Capture the cell that displays the provided text and extract its [x, y] central coordinate. 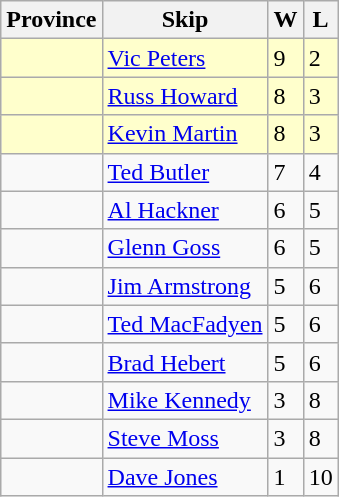
Dave Jones [185, 477]
10 [320, 477]
9 [286, 58]
Al Hackner [185, 210]
L [320, 20]
Vic Peters [185, 58]
Jim Armstrong [185, 286]
Brad Hebert [185, 362]
Russ Howard [185, 96]
Kevin Martin [185, 134]
2 [320, 58]
Ted Butler [185, 172]
Skip [185, 20]
1 [286, 477]
4 [320, 172]
Mike Kennedy [185, 400]
Steve Moss [185, 438]
Glenn Goss [185, 248]
Ted MacFadyen [185, 324]
W [286, 20]
Province [52, 20]
7 [286, 172]
